Pinpoint the cell where the given text exists, returning its (x, y) midpoint coordinate. 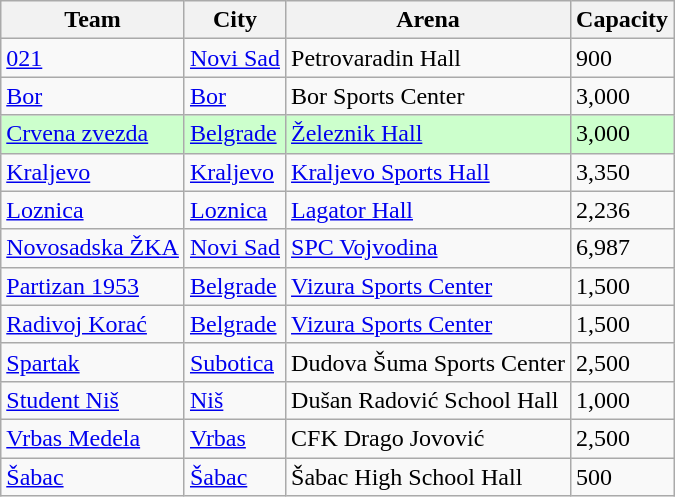
2,236 (622, 210)
Subotica (234, 362)
500 (622, 477)
CFK Drago Jovović (428, 438)
6,987 (622, 248)
Novosadska ŽKA (93, 248)
Crvena zvezda (93, 134)
Vrbas Medela (93, 438)
Železnik Hall (428, 134)
Dušan Radović School Hall (428, 400)
Radivoj Korać (93, 324)
Šabac High School Hall (428, 477)
Niš (234, 400)
Student Niš (93, 400)
Spartak (93, 362)
Partizan 1953 (93, 286)
Capacity (622, 20)
1,000 (622, 400)
900 (622, 58)
Team (93, 20)
SPC Vojvodina (428, 248)
City (234, 20)
Lagator Hall (428, 210)
Kraljevo Sports Hall (428, 172)
021 (93, 58)
Petrovaradin Hall (428, 58)
Arena (428, 20)
3,350 (622, 172)
Dudova Šuma Sports Center (428, 362)
Vrbas (234, 438)
Bor Sports Center (428, 96)
